Provide the [X, Y] coordinate of the cell's center where the given text is located.  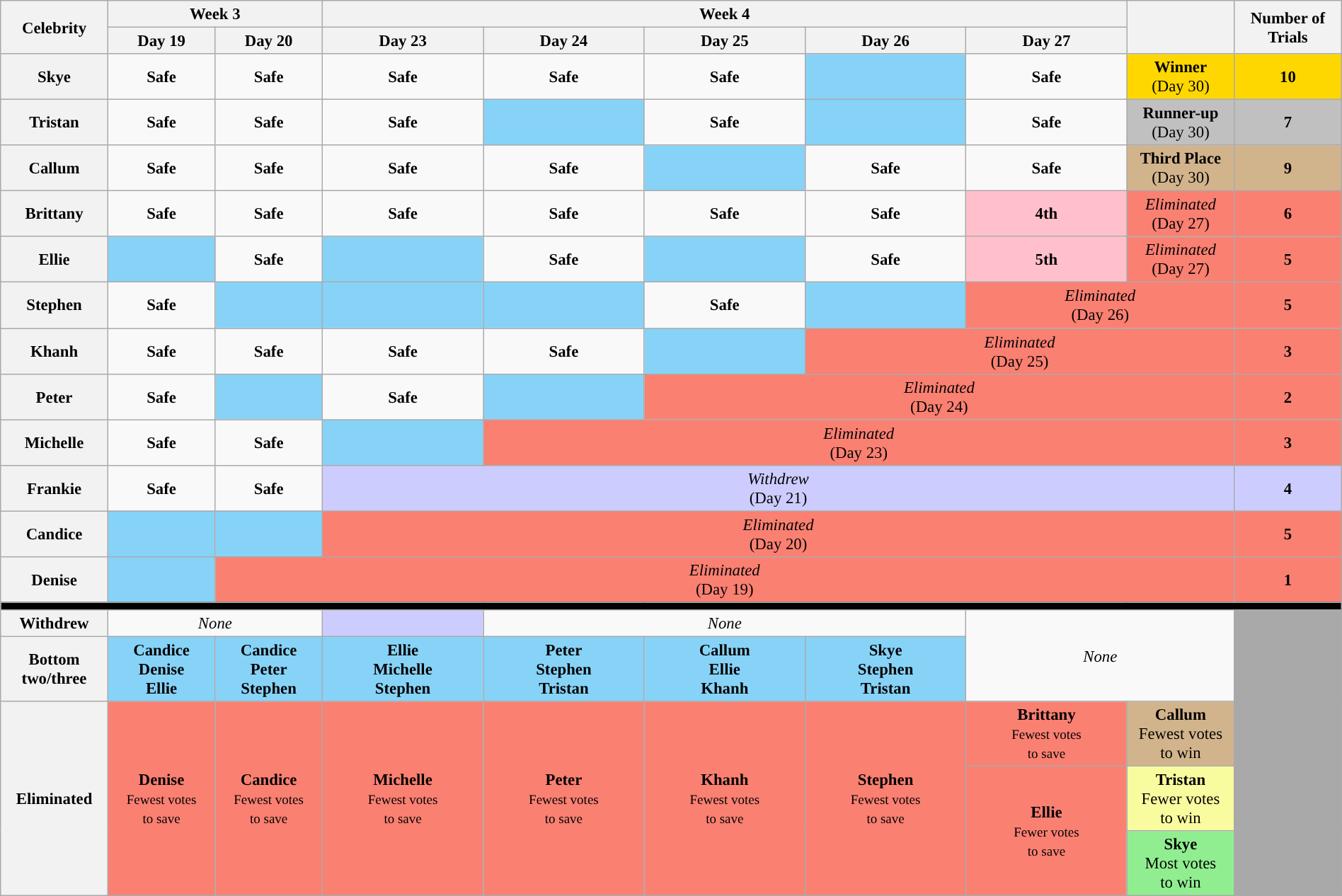
CandiceDeniseEllie [161, 669]
SkyeStephenTristan [885, 669]
Bottom two/three [55, 669]
Day 27 [1046, 41]
Day 23 [402, 41]
Eliminated(Day 24) [939, 396]
Winner(Day 30) [1181, 76]
Runner-up(Day 30) [1181, 123]
Number of Trials [1288, 27]
Tristan [55, 123]
CandiceFewest votesto save [269, 798]
CandicePeterStephen [269, 669]
Day 24 [563, 41]
Skye [55, 76]
2 [1288, 396]
Brittany [55, 214]
Eliminated(Day 23) [859, 443]
Eliminated(Day 26) [1100, 306]
Candice [55, 534]
Eliminated [55, 798]
SkyeMost votes to win [1181, 863]
PeterFewest votesto save [563, 798]
10 [1288, 76]
Stephen [55, 306]
TristanFewer votes to win [1181, 799]
Eliminated(Day 20) [778, 534]
7 [1288, 123]
Withdrew [55, 624]
4 [1288, 488]
Eliminated(Day 25) [1019, 351]
CallumEllieKhanh [725, 669]
Day 19 [161, 41]
9 [1288, 168]
DeniseFewest votesto save [161, 798]
Khanh [55, 351]
PeterStephenTristan [563, 669]
Third Place(Day 30) [1181, 168]
Day 26 [885, 41]
Eliminated(Day 19) [725, 580]
Michelle [55, 443]
Day 25 [725, 41]
EllieFewer votesto save [1046, 831]
Week 3 [215, 14]
Callum [55, 168]
4th [1046, 214]
6 [1288, 214]
5th [1046, 259]
EllieMichelleStephen [402, 669]
Frankie [55, 488]
StephenFewest votesto save [885, 798]
Week 4 [725, 14]
Celebrity [55, 27]
MichelleFewest votesto save [402, 798]
Denise [55, 580]
CallumFewest votes to win [1181, 734]
1 [1288, 580]
Peter [55, 396]
BrittanyFewest votesto save [1046, 734]
KhanhFewest votesto save [725, 798]
Day 20 [269, 41]
Ellie [55, 259]
Withdrew(Day 21) [778, 488]
